Output the (x, y) coordinate of the center of the cell containing the given text.  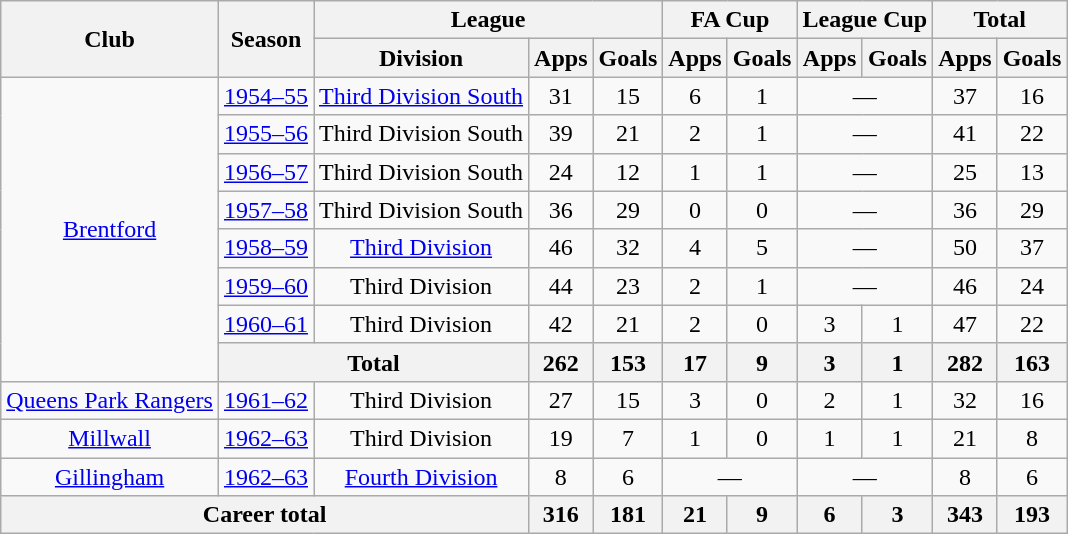
FA Cup (730, 20)
Millwall (110, 438)
1956–57 (266, 172)
193 (1032, 515)
Queens Park Rangers (110, 400)
7 (628, 438)
31 (561, 96)
50 (965, 248)
League (488, 20)
1955–56 (266, 134)
Fourth Division (422, 477)
5 (762, 248)
42 (561, 324)
13 (1032, 172)
League Cup (865, 20)
Career total (265, 515)
1957–58 (266, 210)
1959–60 (266, 286)
44 (561, 286)
316 (561, 515)
1961–62 (266, 400)
Gillingham (110, 477)
163 (1032, 362)
41 (965, 134)
27 (561, 400)
Club (110, 39)
Division (422, 58)
47 (965, 324)
19 (561, 438)
12 (628, 172)
1954–55 (266, 96)
153 (628, 362)
Brentford (110, 229)
181 (628, 515)
4 (695, 248)
1958–59 (266, 248)
Season (266, 39)
25 (965, 172)
1960–61 (266, 324)
282 (965, 362)
39 (561, 134)
343 (965, 515)
23 (628, 286)
17 (695, 362)
262 (561, 362)
